For the text-containing cell, return its midpoint in [x, y] coordinate format. 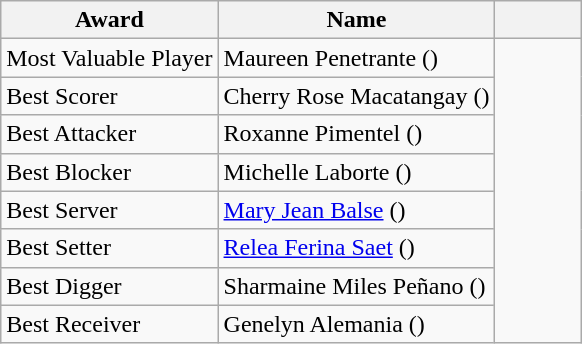
Best Receiver [110, 324]
Relea Ferina Saet () [356, 248]
Sharmaine Miles Peñano () [356, 286]
Best Setter [110, 248]
Best Server [110, 210]
Cherry Rose Macatangay () [356, 96]
Genelyn Alemania () [356, 324]
Roxanne Pimentel () [356, 134]
Name [356, 20]
Mary Jean Balse () [356, 210]
Best Attacker [110, 134]
Best Scorer [110, 96]
Most Valuable Player [110, 58]
Maureen Penetrante () [356, 58]
Michelle Laborte () [356, 172]
Best Digger [110, 286]
Award [110, 20]
Best Blocker [110, 172]
